Output the (X, Y) coordinate of the center of the cell containing the given text.  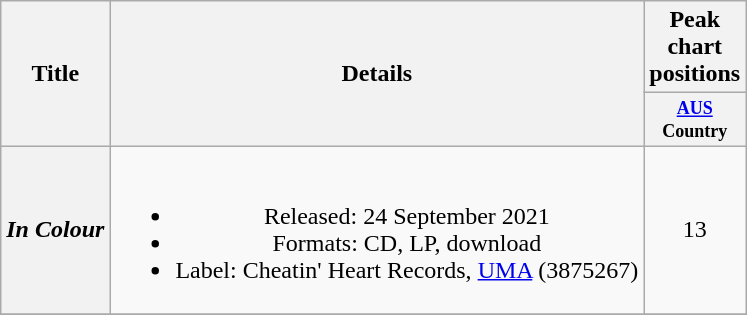
AUS Country (695, 120)
In Colour (56, 230)
Title (56, 74)
Details (377, 74)
Peak chart positions (695, 47)
13 (695, 230)
Released: 24 September 2021Formats: CD, LP, downloadLabel: Cheatin' Heart Records, UMA (3875267) (377, 230)
